Capture the cell that displays the provided text and extract its (X, Y) central coordinate. 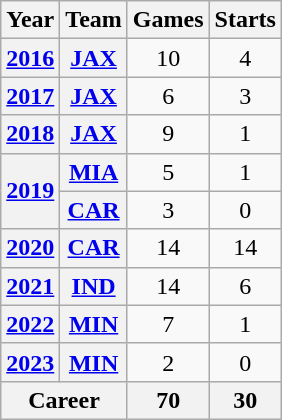
MIA (94, 172)
2023 (30, 362)
2019 (30, 191)
2021 (30, 286)
30 (245, 400)
Starts (245, 20)
5 (168, 172)
2017 (30, 96)
IND (94, 286)
Year (30, 20)
9 (168, 134)
Career (64, 400)
4 (245, 58)
2016 (30, 58)
2020 (30, 248)
2022 (30, 324)
Team (94, 20)
2 (168, 362)
Games (168, 20)
7 (168, 324)
70 (168, 400)
10 (168, 58)
2018 (30, 134)
